Capture the cell that displays the provided text and extract its (X, Y) central coordinate. 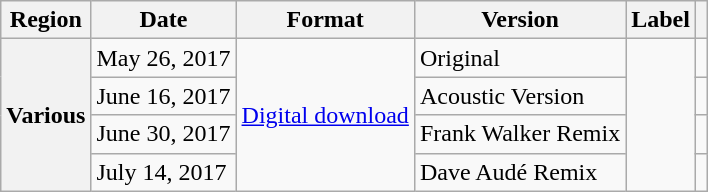
Digital download (325, 115)
July 14, 2017 (164, 172)
Frank Walker Remix (520, 134)
June 30, 2017 (164, 134)
Region (46, 20)
Format (325, 20)
Dave Audé Remix (520, 172)
June 16, 2017 (164, 96)
Version (520, 20)
Date (164, 20)
Various (46, 115)
Original (520, 58)
Label (661, 20)
Acoustic Version (520, 96)
May 26, 2017 (164, 58)
